Return (x, y) of the center of cell containing provided text 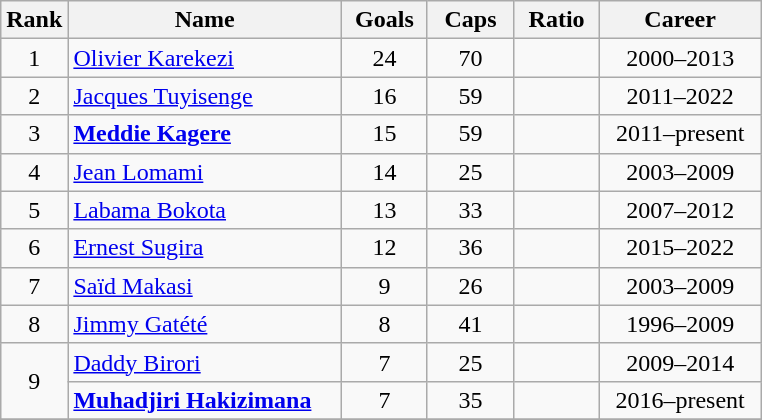
26 (470, 286)
Labama Bokota (205, 210)
Name (205, 20)
Caps (470, 20)
2011–present (680, 134)
12 (384, 248)
2000–2013 (680, 58)
2009–2014 (680, 362)
2016–present (680, 400)
1 (34, 58)
Daddy Birori (205, 362)
Ratio (557, 20)
35 (470, 400)
2015–2022 (680, 248)
2011–2022 (680, 96)
Rank (34, 20)
5 (34, 210)
1996–2009 (680, 324)
Muhadjiri Hakizimana (205, 400)
14 (384, 172)
6 (34, 248)
16 (384, 96)
33 (470, 210)
Olivier Karekezi (205, 58)
41 (470, 324)
2007–2012 (680, 210)
Ernest Sugira (205, 248)
24 (384, 58)
4 (34, 172)
Meddie Kagere (205, 134)
13 (384, 210)
Goals (384, 20)
Saïd Makasi (205, 286)
2 (34, 96)
36 (470, 248)
Jacques Tuyisenge (205, 96)
Career (680, 20)
Jean Lomami (205, 172)
15 (384, 134)
3 (34, 134)
70 (470, 58)
Jimmy Gatété (205, 324)
